For the text-containing cell, return its midpoint in (x, y) coordinate format. 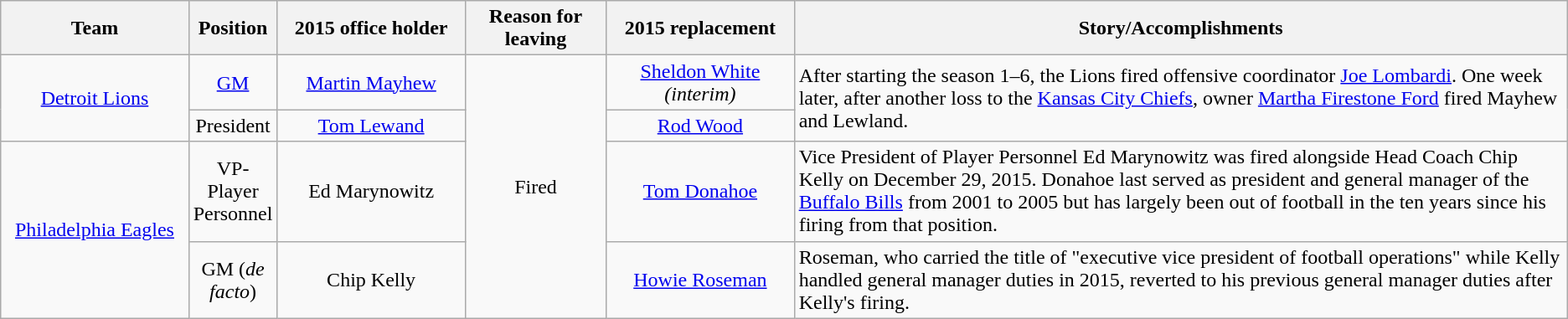
Rod Wood (700, 126)
Tom Donahoe (700, 191)
Detroit Lions (95, 99)
VP- Player Personnel (233, 191)
GM (de facto) (233, 280)
2015 office holder (371, 28)
Howie Roseman (700, 280)
Fired (535, 187)
2015 replacement (700, 28)
Martin Mayhew (371, 82)
Reason for leaving (535, 28)
President (233, 126)
GM (233, 82)
Story/Accomplishments (1181, 28)
Chip Kelly (371, 280)
Sheldon White (interim) (700, 82)
Position (233, 28)
Ed Marynowitz (371, 191)
Philadelphia Eagles (95, 229)
Team (95, 28)
Tom Lewand (371, 126)
